Output the (x, y) coordinate of the center of the cell containing the given text.  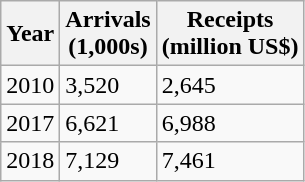
2,645 (230, 85)
6,988 (230, 123)
Year (30, 34)
6,621 (108, 123)
Arrivals(1,000s) (108, 34)
2010 (30, 85)
7,129 (108, 161)
7,461 (230, 161)
2018 (30, 161)
3,520 (108, 85)
2017 (30, 123)
Receipts(million US$) (230, 34)
